For the text-containing cell, return its midpoint in [X, Y] coordinate format. 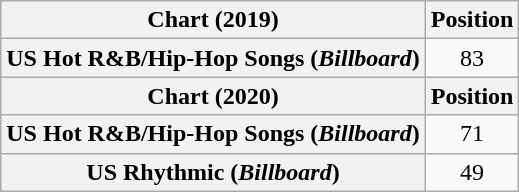
49 [472, 172]
Chart (2019) [213, 20]
83 [472, 58]
Chart (2020) [213, 96]
71 [472, 134]
US Rhythmic (Billboard) [213, 172]
